Search for the cell housing the specified text and yield its [x, y] center coordinate. 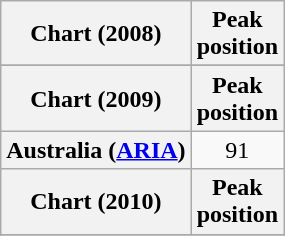
Australia (ARIA) [96, 150]
Chart (2009) [96, 98]
Chart (2008) [96, 34]
Chart (2010) [96, 202]
91 [237, 150]
